Pinpoint the cell where the given text exists, returning its (x, y) midpoint coordinate. 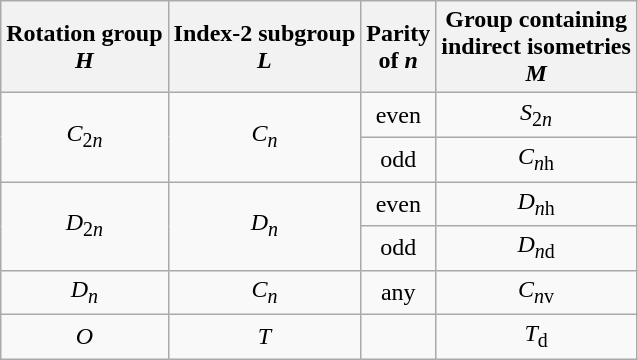
Group containing indirect isometriesM (536, 47)
Index-2 subgroupL (264, 47)
Cnh (536, 159)
S2n (536, 115)
C2n (84, 138)
T (264, 337)
Dnd (536, 248)
D2n (84, 226)
any (398, 292)
Parityof n (398, 47)
Cnv (536, 292)
Rotation groupH (84, 47)
O (84, 337)
Td (536, 337)
Dnh (536, 204)
